Identify which cell holds the provided text, then report its [X, Y] central coordinate. 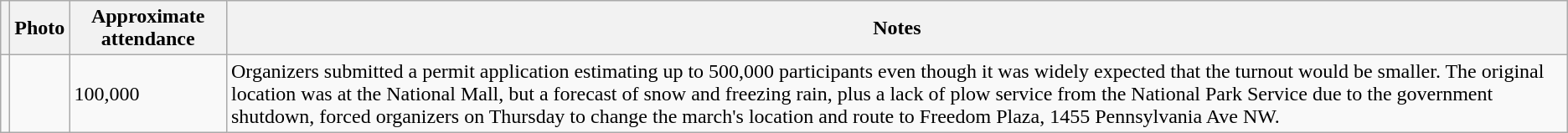
Photo [40, 28]
Notes [896, 28]
100,000 [148, 94]
Approximate attendance [148, 28]
